Scan for the cell matching the given text and deliver its [X, Y] coordinate at center. 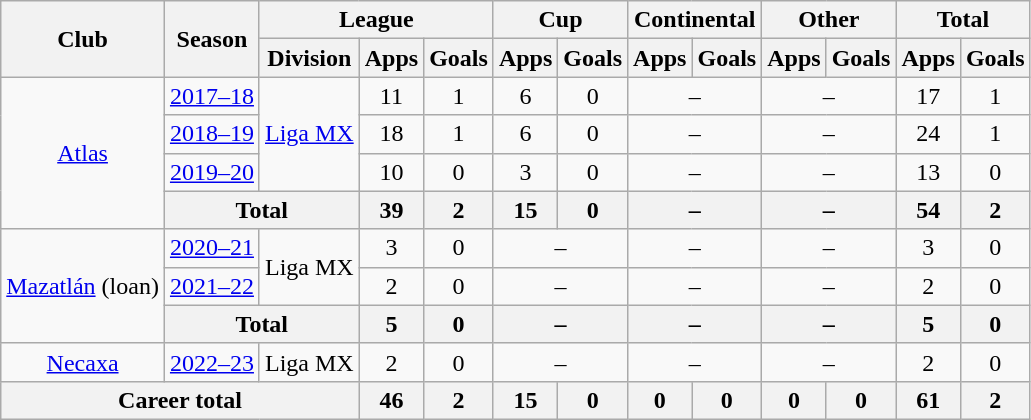
2017–18 [212, 96]
2020–21 [212, 248]
Division [309, 58]
2018–19 [212, 134]
Season [212, 39]
24 [928, 134]
54 [928, 210]
Mazatlán (loan) [83, 286]
Continental [695, 20]
18 [391, 134]
61 [928, 400]
Career total [180, 400]
Club [83, 39]
17 [928, 96]
13 [928, 172]
League [376, 20]
Atlas [83, 153]
2019–20 [212, 172]
2022–23 [212, 362]
39 [391, 210]
Other [829, 20]
11 [391, 96]
10 [391, 172]
Cup [560, 20]
Necaxa [83, 362]
2021–22 [212, 286]
46 [391, 400]
